Provide the [X, Y] coordinate of the cell's center where the given text is located.  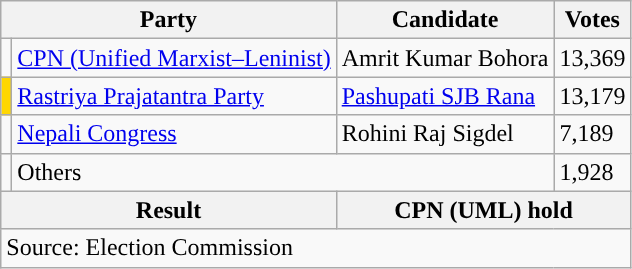
Candidate [445, 20]
Result [168, 210]
Source: Election Commission [316, 248]
Amrit Kumar Bohora [445, 58]
Others [283, 172]
CPN (Unified Marxist–Leninist) [174, 58]
7,189 [592, 134]
Party [168, 20]
Rastriya Prajatantra Party [174, 96]
13,179 [592, 96]
13,369 [592, 58]
Rohini Raj Sigdel [445, 134]
CPN (UML) hold [484, 210]
Pashupati SJB Rana [445, 96]
1,928 [592, 172]
Votes [592, 20]
Nepali Congress [174, 134]
